Pinpoint the cell where the given text exists, returning its [X, Y] midpoint coordinate. 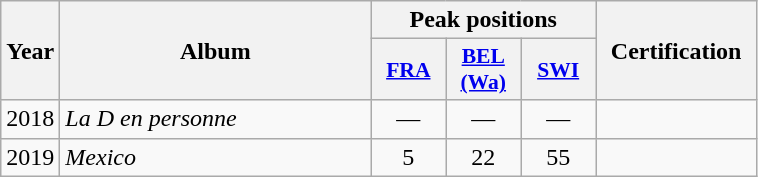
Year [30, 50]
La D en personne [216, 119]
5 [408, 157]
Peak positions [484, 20]
55 [558, 157]
BEL (Wa) [484, 70]
FRA [408, 70]
Mexico [216, 157]
SWI [558, 70]
2018 [30, 119]
2019 [30, 157]
Certification [676, 50]
22 [484, 157]
Album [216, 50]
